Find where the given text appears and provide that cell's center as [X, Y] coordinate. 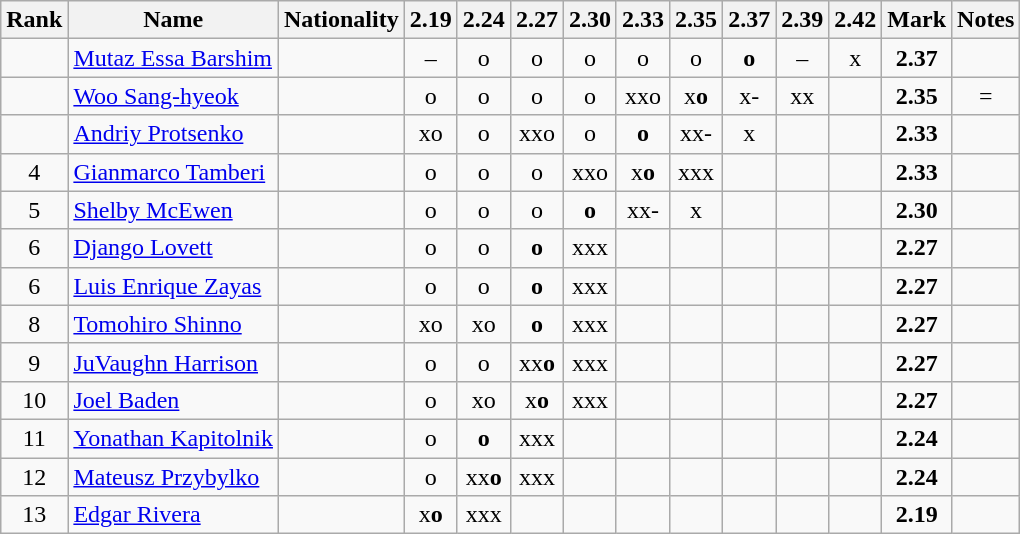
= [986, 96]
JuVaughn Harrison [174, 362]
Shelby McEwen [174, 210]
5 [34, 210]
Mutaz Essa Barshim [174, 58]
Mark [917, 20]
Django Lovett [174, 248]
Andriy Protsenko [174, 134]
11 [34, 438]
Edgar Rivera [174, 515]
Luis Enrique Zayas [174, 286]
9 [34, 362]
8 [34, 324]
Name [174, 20]
Joel Baden [174, 400]
Gianmarco Tamberi [174, 172]
2.39 [802, 20]
12 [34, 477]
Mateusz Przybylko [174, 477]
Notes [986, 20]
xx [802, 96]
Woo Sang-hyeok [174, 96]
13 [34, 515]
x- [750, 96]
4 [34, 172]
Rank [34, 20]
Yonathan Kapitolnik [174, 438]
Nationality [341, 20]
Tomohiro Shinno [174, 324]
10 [34, 400]
2.42 [856, 20]
